Pinpoint the cell where the given text exists, returning its (X, Y) midpoint coordinate. 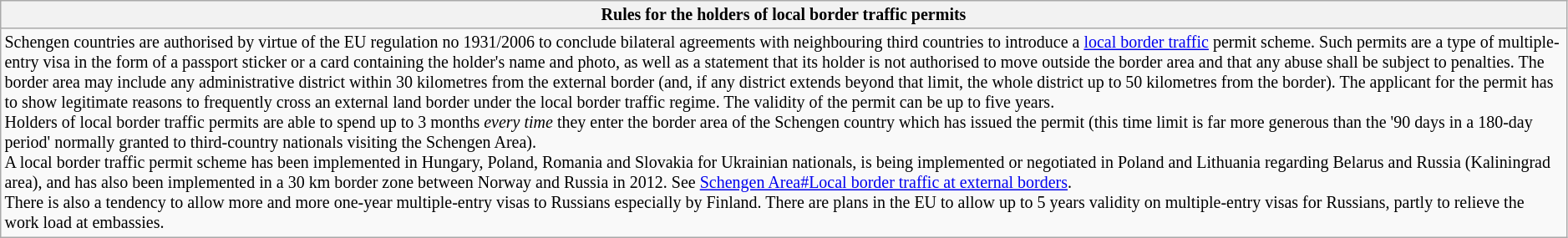
Rules for the holders of local border traffic permits (784, 15)
